Search for the cell housing the specified text and yield its (X, Y) center coordinate. 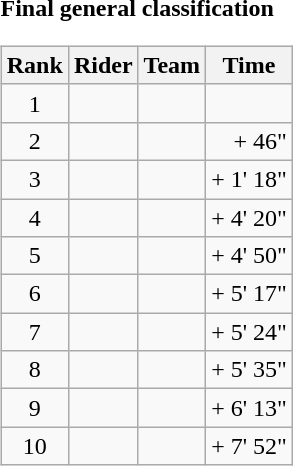
6 (34, 294)
+ 1' 18" (250, 179)
+ 6' 13" (250, 408)
Rank (34, 65)
+ 5' 24" (250, 332)
1 (34, 103)
Rider (103, 65)
Time (250, 65)
2 (34, 141)
9 (34, 408)
3 (34, 179)
10 (34, 446)
7 (34, 332)
Team (172, 65)
+ 7' 52" (250, 446)
5 (34, 256)
+ 4' 20" (250, 217)
+ 5' 17" (250, 294)
+ 4' 50" (250, 256)
+ 46" (250, 141)
4 (34, 217)
8 (34, 370)
+ 5' 35" (250, 370)
